Determine the (x, y) coordinate at the center of the cell enclosing the given text.  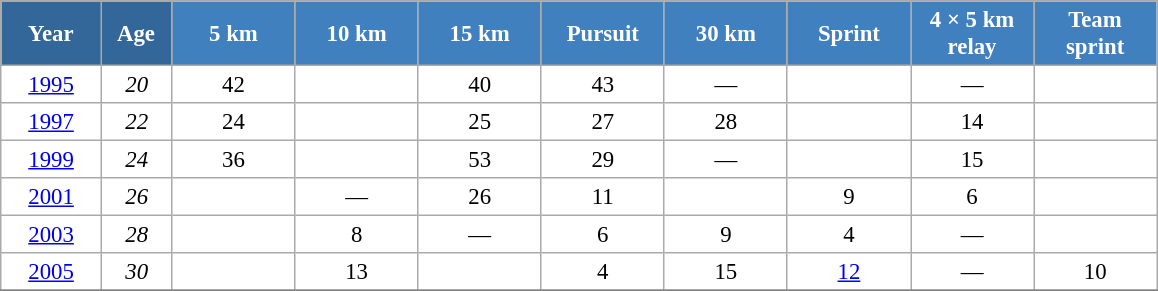
Year (52, 34)
22 (136, 122)
11 (602, 197)
30 km (726, 34)
15 km (480, 34)
15 (972, 160)
42 (234, 85)
2003 (52, 235)
1997 (52, 122)
Pursuit (602, 34)
40 (480, 85)
14 (972, 122)
8 (356, 235)
1995 (52, 85)
53 (480, 160)
Sprint (848, 34)
27 (602, 122)
5 km (234, 34)
Age (136, 34)
36 (234, 160)
29 (602, 160)
Team sprint (1096, 34)
1999 (52, 160)
20 (136, 85)
2001 (52, 197)
4 × 5 km relay (972, 34)
25 (480, 122)
10 km (356, 34)
43 (602, 85)
4 (848, 235)
